Extract the [X, Y] coordinate from the center of the cell holding the provided text.  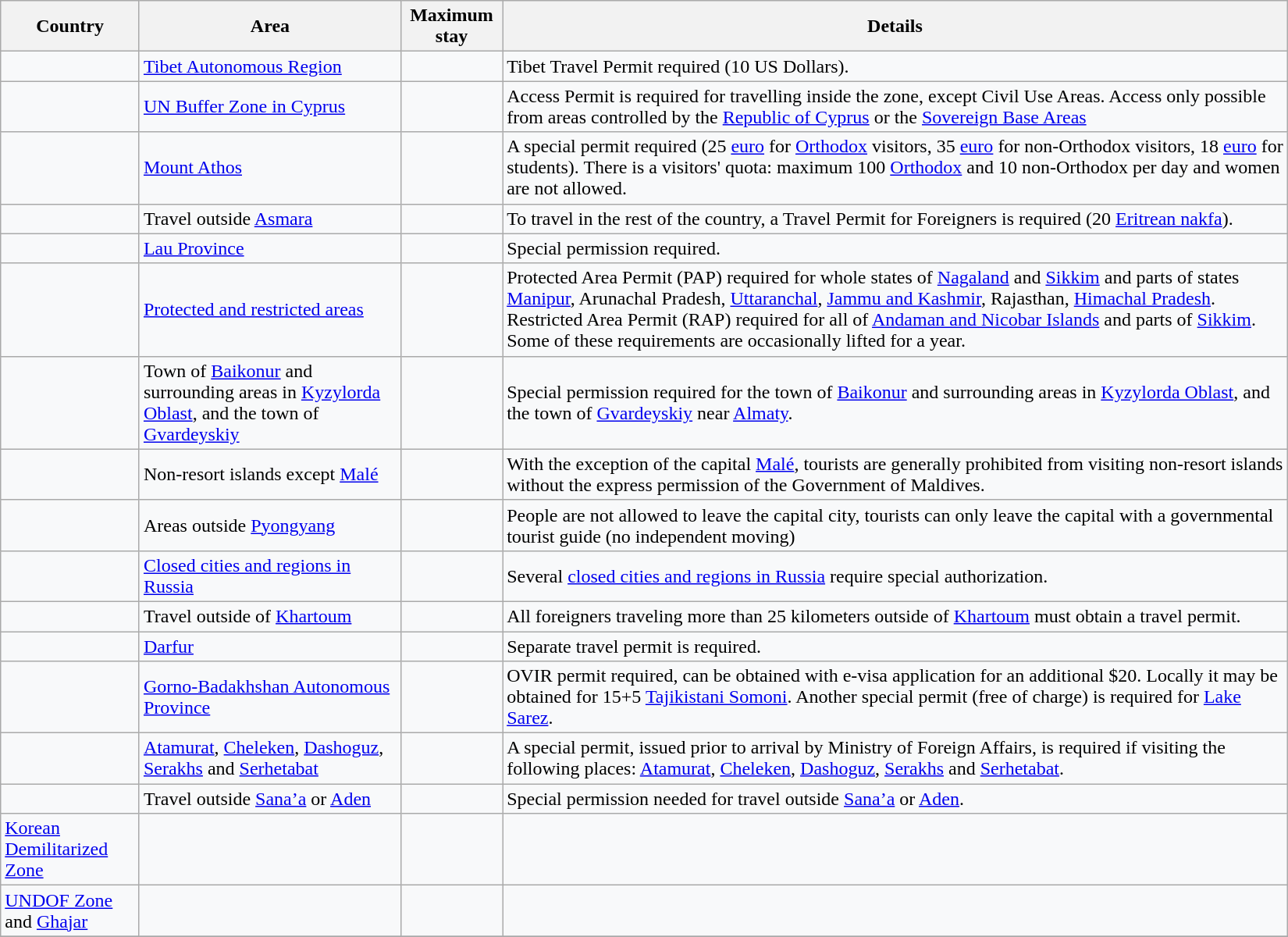
Special permission needed for travel outside Sana’a or Aden. [895, 799]
Atamurat, Cheleken, Dashoguz, Serakhs and Serhetabat [270, 759]
UNDOF Zone and Ghajar [70, 910]
All foreigners traveling more than 25 kilometers outside of Khartoum must obtain a travel permit. [895, 616]
Darfur [270, 646]
Special permission required. [895, 248]
Korean Demilitarized Zone [70, 850]
UN Buffer Zone in Cyprus [270, 106]
Country [70, 27]
Area [270, 27]
Special permission required for the town of Baikonur and surrounding areas in Kyzylorda Oblast, and the town of Gvardeyskiy near Almaty. [895, 403]
Maximum stay [451, 27]
Several closed cities and regions in Russia require special authorization. [895, 576]
People are not allowed to leave the capital city, tourists can only leave the capital with a governmental tourist guide (no independent moving) [895, 525]
Lau Province [270, 248]
Non-resort islands except Malé [270, 475]
Travel outside Sana’a or Aden [270, 799]
Travel outside of Khartoum [270, 616]
Town of Baikonur and surrounding areas in Kyzylorda Oblast, and the town of Gvardeyskiy [270, 403]
To travel in the rest of the country, a Travel Permit for Foreigners is required (20 Eritrean nakfa). [895, 219]
Mount Athos [270, 168]
Tibet Travel Permit required (10 US Dollars). [895, 66]
Areas outside Pyongyang [270, 525]
Closed cities and regions in Russia [270, 576]
Gorno-Badakhshan Autonomous Province [270, 697]
Separate travel permit is required. [895, 646]
Travel outside Asmara [270, 219]
Protected and restricted areas [270, 309]
Details [895, 27]
Tibet Autonomous Region [270, 66]
